Extract the (x, y) coordinate from the center of the cell holding the provided text.  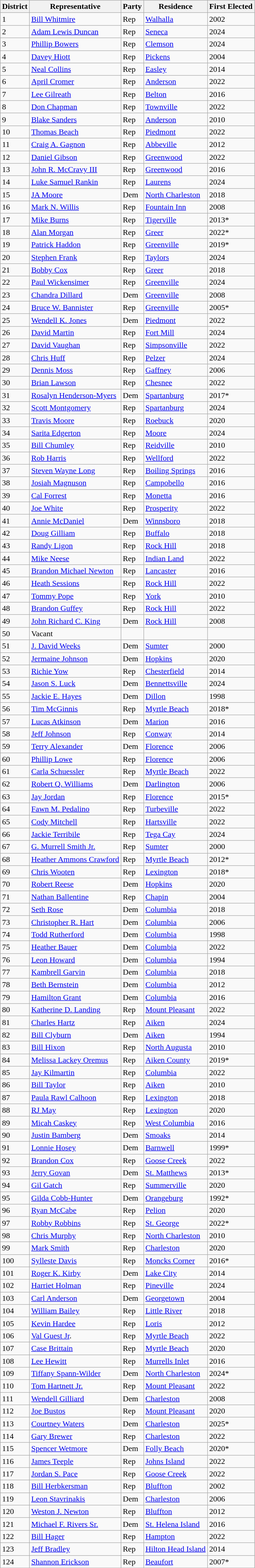
116 (15, 1461)
45 (15, 571)
Prosperity (175, 508)
Brandon Cox (75, 1160)
First Elected (231, 7)
York (175, 596)
1 (15, 19)
Neal Collins (75, 69)
Josiah Magnuson (75, 483)
Reidville (175, 445)
Travis Moore (75, 420)
Courtney Waters (75, 1424)
Georgetown (175, 1298)
73 (15, 922)
Paul Wickensimer (75, 282)
9 (15, 119)
81 (15, 1022)
92 (15, 1160)
41 (15, 521)
Little River (175, 1311)
18 (15, 232)
Lee Gilreath (75, 94)
40 (15, 508)
G. Murrell Smith Jr. (75, 847)
118 (15, 1486)
Taylors (175, 257)
Rob Harris (75, 458)
Brian Lawson (75, 383)
Simpsonville (175, 345)
Easley (175, 69)
James Teeple (75, 1461)
15 (15, 195)
112 (15, 1411)
23 (15, 295)
115 (15, 1449)
50 (15, 634)
102 (15, 1286)
64 (15, 809)
Davey Hiott (75, 57)
Tom Hartnett Jr. (75, 1386)
103 (15, 1298)
Chesnee (175, 383)
30 (15, 383)
53 (15, 671)
Jermaine Johnson (75, 659)
Daniel Gibson (75, 157)
Bill Whitmire (75, 19)
2024* (231, 1374)
74 (15, 934)
Adam Lewis Duncan (75, 32)
Kevin Hardee (75, 1323)
82 (15, 1035)
3 (15, 44)
Jay Jordan (75, 797)
Gilda Cobb-Hunter (75, 1198)
Wendell K. Jones (75, 320)
Bill Taylor (75, 1085)
90 (15, 1135)
Summerville (175, 1185)
John Richard C. King (75, 621)
33 (15, 420)
David Vaughan (75, 345)
62 (15, 784)
Party (132, 7)
Abbeville (175, 144)
86 (15, 1085)
47 (15, 596)
84 (15, 1060)
Hampton (175, 1536)
Cody Mitchell (75, 822)
4 (15, 57)
Darlington (175, 784)
Roebuck (175, 420)
Lonnie Hosey (75, 1148)
66 (15, 834)
Jeff Johnson (75, 734)
111 (15, 1399)
25 (15, 320)
Chandra Dillard (75, 295)
97 (15, 1223)
Harriet Holman (75, 1286)
32 (15, 408)
Annie McDaniel (75, 521)
Joe Bustos (75, 1411)
29 (15, 370)
2017* (231, 395)
Hilton Head Island (175, 1549)
2007* (231, 1561)
2025* (231, 1424)
Don Chapman (75, 107)
Mark Smith (75, 1248)
Bill Clyburn (75, 1035)
38 (15, 483)
87 (15, 1098)
Chris Wooten (75, 872)
Folly Beach (175, 1449)
Bill Herbkersman (75, 1486)
Boiling Springs (175, 470)
76 (15, 960)
Chris Huff (75, 357)
Cal Forrest (75, 496)
Randy Ligon (75, 546)
Turbeville (175, 809)
Winnsboro (175, 521)
Wendell Gilliard (75, 1399)
20 (15, 257)
63 (15, 797)
68 (15, 859)
95 (15, 1198)
19 (15, 245)
Richie Yow (75, 671)
Beth Bernstein (75, 985)
59 (15, 746)
114 (15, 1436)
67 (15, 847)
Jason S. Luck (75, 684)
48 (15, 609)
Leon Stavrinakis (75, 1499)
93 (15, 1173)
Moncks Corner (175, 1261)
11 (15, 144)
22 (15, 282)
88 (15, 1110)
Belton (175, 94)
119 (15, 1499)
David Martin (75, 332)
Phillip Lowe (75, 759)
William Bailey (75, 1311)
83 (15, 1047)
Stephen Frank (75, 257)
North Augusta (175, 1047)
10 (15, 132)
110 (15, 1386)
13 (15, 170)
Pelzer (175, 357)
Tega Cay (175, 834)
Paula Rawl Calhoon (75, 1098)
Robert Q. Williams (75, 784)
Bruce W. Bannister (75, 307)
Katherine D. Landing (75, 1010)
35 (15, 445)
Lake City (175, 1273)
Gary Brewer (75, 1436)
71 (15, 897)
31 (15, 395)
St. George (175, 1223)
1992* (231, 1198)
2015* (231, 797)
Fort Mill (175, 332)
70 (15, 884)
Alan Morgan (75, 232)
Aiken County (175, 1060)
Leon Howard (75, 960)
34 (15, 433)
107 (15, 1348)
Clemson (175, 44)
1999* (231, 1148)
Joe White (75, 508)
Orangeburg (175, 1198)
2020* (231, 1449)
36 (15, 458)
District (15, 7)
Mike Neese (75, 558)
113 (15, 1424)
57 (15, 721)
123 (15, 1549)
Patrick Haddon (75, 245)
Heath Sessions (75, 584)
Laurens (175, 182)
Blake Sanders (75, 119)
106 (15, 1336)
12 (15, 157)
2016* (231, 1261)
Melissa Lackey Oremus (75, 1060)
55 (15, 696)
Johns Island (175, 1461)
Loris (175, 1323)
Tigerville (175, 220)
Case Brittain (75, 1348)
Tiffany Spann-Wilder (75, 1374)
Seneca (175, 32)
Barnwell (175, 1148)
Shannon Erickson (75, 1561)
Bill Hixon (75, 1047)
2005* (231, 307)
91 (15, 1148)
17 (15, 220)
75 (15, 947)
42 (15, 533)
Chapin (175, 897)
Smoaks (175, 1135)
Chris Murphy (75, 1236)
Wellford (175, 458)
Dennis Moss (75, 370)
Craig A. Gagnon (75, 144)
Rosalyn Henderson-Myers (75, 395)
Jackie E. Hayes (75, 696)
Heather Ammons Crawford (75, 859)
5 (15, 69)
Fawn M. Pedalino (75, 809)
Carl Anderson (75, 1298)
65 (15, 822)
Jay Kilmartin (75, 1072)
Jordan S. Pace (75, 1474)
109 (15, 1374)
Bobby Cox (75, 270)
Sarita Edgerton (75, 433)
Charles Hartz (75, 1022)
21 (15, 270)
105 (15, 1323)
Heather Bauer (75, 947)
89 (15, 1123)
Ryan McCabe (75, 1211)
49 (15, 621)
Todd Rutherford (75, 934)
Doug Gilliam (75, 533)
Jeff Bradley (75, 1549)
54 (15, 684)
Residence (175, 7)
120 (15, 1511)
78 (15, 985)
Jackie Terribile (75, 834)
8 (15, 107)
Roger K. Kirby (75, 1273)
Monetta (175, 496)
100 (15, 1261)
Phillip Bowers (75, 44)
2 (15, 32)
46 (15, 584)
Brandon Guffey (75, 609)
Kambrell Garvin (75, 972)
Robert Reese (75, 884)
Tim McGinnis (75, 709)
79 (15, 997)
Brandon Michael Newton (75, 571)
58 (15, 734)
Thomas Beach (75, 132)
56 (15, 709)
St. Matthews (175, 1173)
Indian Land (175, 558)
Representative (75, 7)
37 (15, 470)
Hartsville (175, 822)
85 (15, 1072)
Gil Gatch (75, 1185)
Mike Burns (75, 220)
Fountain Inn (175, 207)
Buffalo (175, 533)
West Columbia (175, 1123)
98 (15, 1236)
Luke Samuel Rankin (75, 182)
26 (15, 332)
Lancaster (175, 571)
Walhalla (175, 19)
Pineville (175, 1286)
72 (15, 909)
Christopher R. Hart (75, 922)
60 (15, 759)
Micah Caskey (75, 1123)
121 (15, 1524)
Robby Robbins (75, 1223)
Murrells Inlet (175, 1361)
Conway (175, 734)
Gaffney (175, 370)
Spencer Wetmore (75, 1449)
John R. McCravy III (75, 170)
Pelion (175, 1211)
94 (15, 1185)
Val Guest Jr. (75, 1336)
2012* (231, 859)
39 (15, 496)
Sylleste Davis (75, 1261)
Terry Alexander (75, 746)
6 (15, 82)
99 (15, 1248)
14 (15, 182)
JA Moore (75, 195)
122 (15, 1536)
80 (15, 1010)
108 (15, 1361)
Michael F. Rivers Sr. (75, 1524)
7 (15, 94)
69 (15, 872)
Lee Hewitt (75, 1361)
Bennettsville (175, 684)
Beaufort (175, 1561)
Justin Bamberg (75, 1135)
Tommy Pope (75, 596)
Jerry Govan (75, 1173)
J. David Weeks (75, 646)
Bill Chumley (75, 445)
Dillon (175, 696)
43 (15, 546)
Scott Montgomery (75, 408)
RJ May (75, 1110)
Moore (175, 433)
Chesterfield (175, 671)
Marion (175, 721)
44 (15, 558)
Steven Wayne Long (75, 470)
April Cromer (75, 82)
24 (15, 307)
101 (15, 1273)
117 (15, 1474)
96 (15, 1211)
Hamilton Grant (75, 997)
Weston J. Newton (75, 1511)
27 (15, 345)
Lucas Atkinson (75, 721)
Bill Hager (75, 1536)
28 (15, 357)
Townville (175, 107)
52 (15, 659)
Carla Schuessler (75, 772)
St. Helena Island (175, 1524)
61 (15, 772)
104 (15, 1311)
16 (15, 207)
Nathan Ballentine (75, 897)
124 (15, 1561)
51 (15, 646)
Campobello (175, 483)
Vacant (75, 634)
Mark N. Willis (75, 207)
77 (15, 972)
Seth Rose (75, 909)
Pickens (175, 57)
